Search for the cell housing the specified text and yield its [x, y] center coordinate. 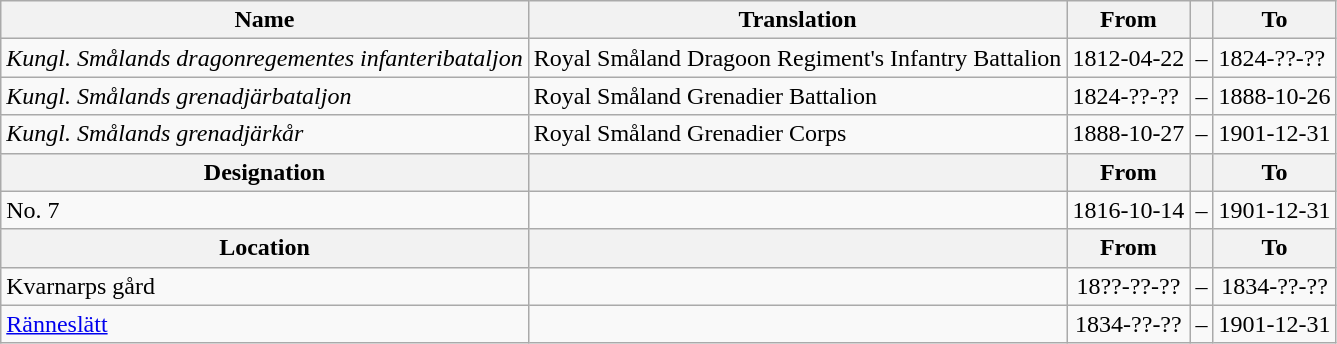
Kungl. Smålands dragonregementes infanteribataljon [264, 58]
Translation [798, 20]
1888-10-27 [1128, 134]
1816-10-14 [1128, 210]
Royal Småland Dragoon Regiment's Infantry Battalion [798, 58]
Royal Småland Grenadier Battalion [798, 96]
No. 7 [264, 210]
Location [264, 248]
Kungl. Smålands grenadjärkår [264, 134]
1888-10-26 [1274, 96]
Kvarnarps gård [264, 286]
1812-04-22 [1128, 58]
Designation [264, 172]
Name [264, 20]
Ränneslätt [264, 324]
Royal Småland Grenadier Corps [798, 134]
Kungl. Smålands grenadjärbataljon [264, 96]
18??-??-?? [1128, 286]
